Capture the cell that displays the provided text and extract its [x, y] central coordinate. 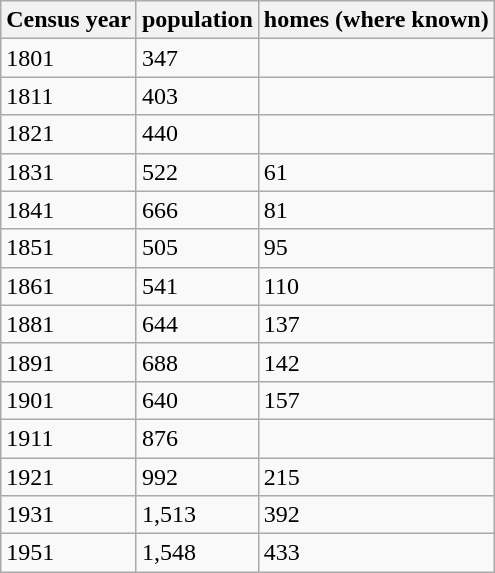
1841 [69, 210]
61 [376, 172]
population [197, 20]
1911 [69, 438]
440 [197, 134]
644 [197, 324]
1831 [69, 172]
142 [376, 362]
1,513 [197, 515]
1,548 [197, 553]
403 [197, 96]
1931 [69, 515]
1811 [69, 96]
110 [376, 286]
homes (where known) [376, 20]
1891 [69, 362]
876 [197, 438]
640 [197, 400]
392 [376, 515]
1921 [69, 477]
1821 [69, 134]
157 [376, 400]
1951 [69, 553]
1851 [69, 248]
1801 [69, 58]
81 [376, 210]
Census year [69, 20]
137 [376, 324]
433 [376, 553]
1881 [69, 324]
505 [197, 248]
95 [376, 248]
541 [197, 286]
215 [376, 477]
992 [197, 477]
1901 [69, 400]
1861 [69, 286]
347 [197, 58]
522 [197, 172]
688 [197, 362]
666 [197, 210]
